Provide the (X, Y) coordinate of the cell's center where the given text is located.  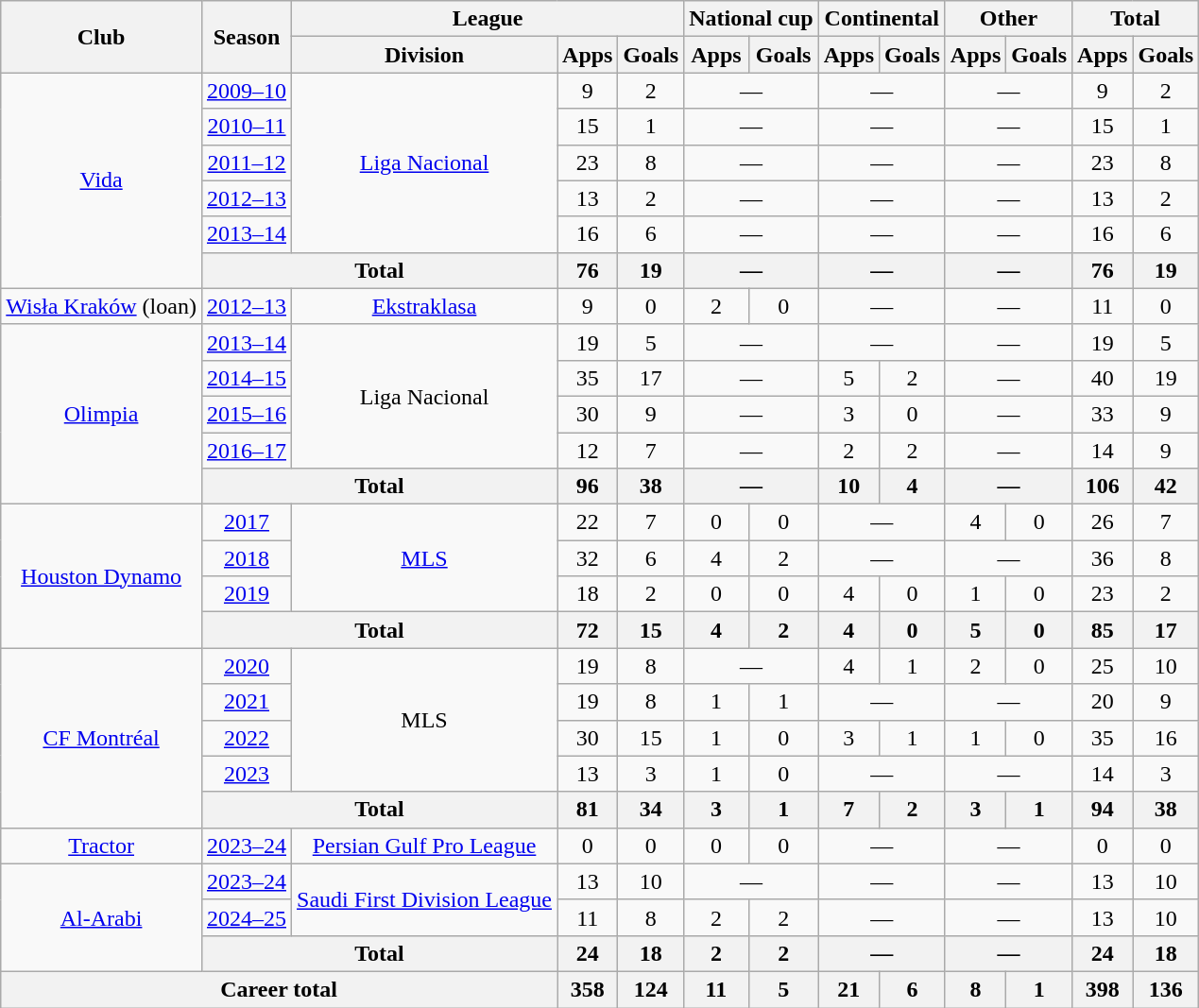
42 (1166, 487)
20 (1103, 702)
Saudi First Division League (425, 899)
Houston Dynamo (102, 576)
2016–17 (246, 451)
26 (1103, 522)
22 (588, 522)
94 (1103, 810)
Tractor (102, 846)
96 (588, 487)
136 (1166, 989)
Olimpia (102, 414)
2018 (246, 558)
National cup (751, 19)
2009–10 (246, 91)
2015–16 (246, 414)
Al-Arabi (102, 917)
40 (1103, 378)
32 (588, 558)
2022 (246, 738)
34 (651, 810)
106 (1103, 487)
Ekstraklasa (425, 306)
League (488, 19)
21 (848, 989)
398 (1103, 989)
2011–12 (246, 162)
25 (1103, 666)
2019 (246, 594)
2020 (246, 666)
2021 (246, 702)
Other (1008, 19)
72 (588, 630)
2014–15 (246, 378)
81 (588, 810)
CF Montréal (102, 738)
2017 (246, 522)
Vida (102, 180)
Wisła Kraków (loan) (102, 306)
358 (588, 989)
85 (1103, 630)
2023 (246, 774)
Season (246, 37)
2010–11 (246, 127)
12 (588, 451)
Career total (280, 989)
33 (1103, 414)
124 (651, 989)
2024–25 (246, 917)
Persian Gulf Pro League (425, 846)
Division (425, 55)
36 (1103, 558)
Continental (882, 19)
Club (102, 37)
